From the cell containing the given text, extract its center point as (X, Y) coordinate. 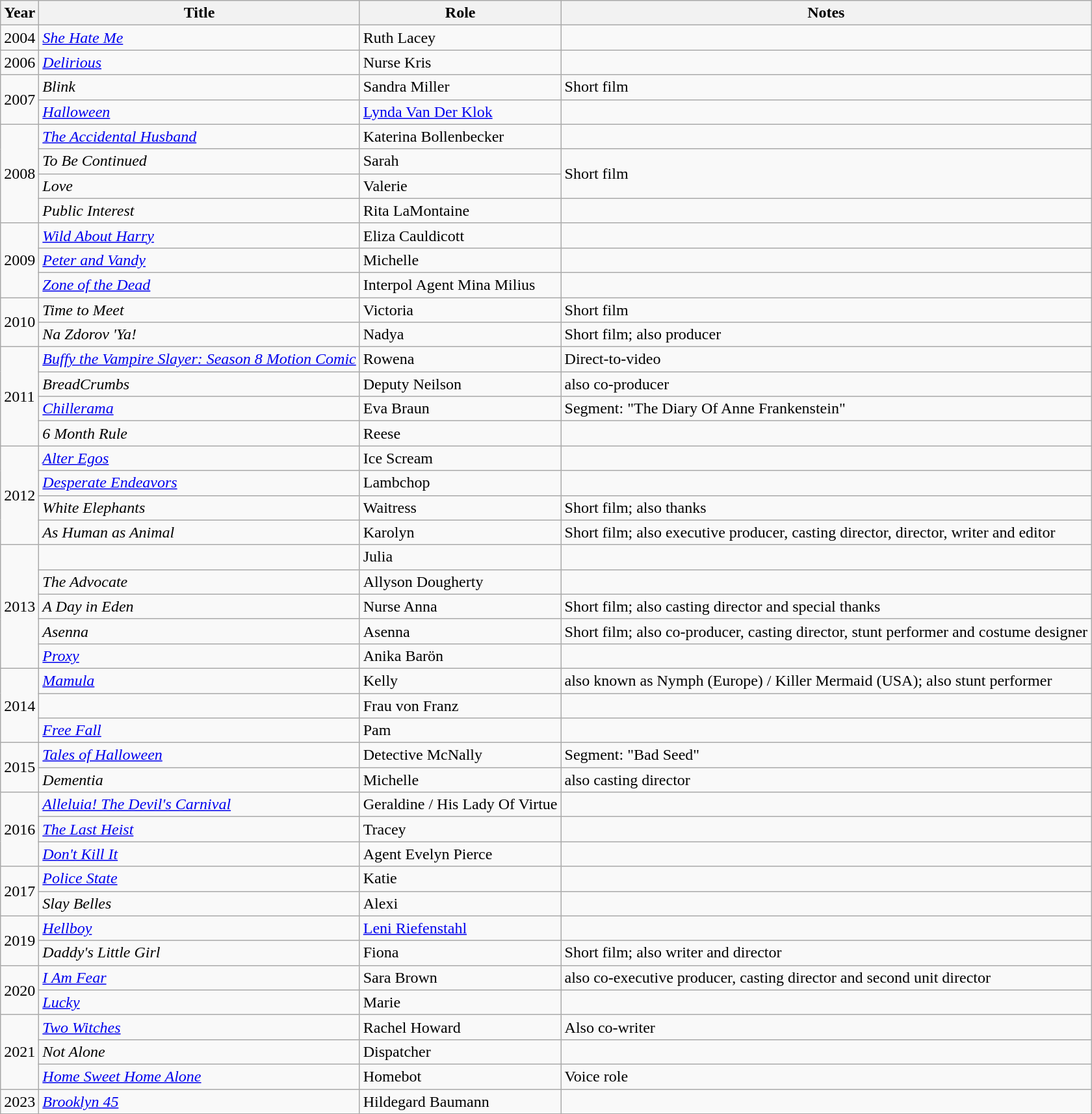
Alleluia! The Devil's Carnival (199, 805)
Marie (460, 1002)
As Human as Animal (199, 532)
Role (460, 13)
Public Interest (199, 211)
Free Fall (199, 731)
The Advocate (199, 582)
She Hate Me (199, 38)
2020 (19, 990)
Police State (199, 879)
I Am Fear (199, 978)
Dementia (199, 780)
Love (199, 186)
2013 (19, 606)
Wild About Harry (199, 235)
A Day in Eden (199, 606)
Sara Brown (460, 978)
Nurse Kris (460, 62)
2010 (19, 322)
Lynda Van Der Klok (460, 112)
Detective McNally (460, 755)
Julia (460, 557)
Not Alone (199, 1052)
2012 (19, 495)
Frau von Franz (460, 705)
Don't Kill It (199, 854)
BreadCrumbs (199, 384)
Anika Barön (460, 656)
The Last Heist (199, 829)
Homebot (460, 1076)
Hellboy (199, 928)
2019 (19, 940)
Direct-to-video (826, 359)
Hildegard Baumann (460, 1102)
Alter Egos (199, 458)
Sandra Miller (460, 87)
Peter and Vandy (199, 260)
Zone of the Dead (199, 285)
Nurse Anna (460, 606)
Fiona (460, 953)
Short film; also executive producer, casting director, director, writer and editor (826, 532)
Na Zdorov 'Ya! (199, 335)
Proxy (199, 656)
6 Month Rule (199, 434)
Waitress (460, 508)
Also co-writer (826, 1027)
Agent Evelyn Pierce (460, 854)
Rita LaMontaine (460, 211)
2009 (19, 260)
Chillerama (199, 409)
Mamula (199, 680)
Ice Scream (460, 458)
Karolyn (460, 532)
The Accidental Husband (199, 136)
Interpol Agent Mina Milius (460, 285)
2017 (19, 891)
Short film; also writer and director (826, 953)
also known as Nymph (Europe) / Killer Mermaid (USA); also stunt performer (826, 680)
Lucky (199, 1002)
Slay Belles (199, 903)
Segment: "The Diary Of Anne Frankenstein" (826, 409)
Leni Riefenstahl (460, 928)
Valerie (460, 186)
Dispatcher (460, 1052)
Year (19, 13)
Eliza Cauldicott (460, 235)
Victoria (460, 310)
Reese (460, 434)
Lambchop (460, 483)
Eva Braun (460, 409)
Ruth Lacey (460, 38)
Notes (826, 13)
2006 (19, 62)
Kelly (460, 680)
Daddy's Little Girl (199, 953)
Title (199, 13)
Short film; also co-producer, casting director, stunt performer and costume designer (826, 631)
also co-producer (826, 384)
Time to Meet (199, 310)
Short film; also thanks (826, 508)
Voice role (826, 1076)
also co-executive producer, casting director and second unit director (826, 978)
Home Sweet Home Alone (199, 1076)
also casting director (826, 780)
2011 (19, 396)
Two Witches (199, 1027)
Blink (199, 87)
Tales of Halloween (199, 755)
2014 (19, 705)
Katie (460, 879)
Nadya (460, 335)
2023 (19, 1102)
Allyson Dougherty (460, 582)
2016 (19, 829)
Katerina Bollenbecker (460, 136)
Halloween (199, 112)
2021 (19, 1052)
Short film; also casting director and special thanks (826, 606)
Brooklyn 45 (199, 1102)
Segment: "Bad Seed" (826, 755)
2004 (19, 38)
Deputy Neilson (460, 384)
2008 (19, 174)
Rachel Howard (460, 1027)
Desperate Endeavors (199, 483)
Delirious (199, 62)
2015 (19, 768)
Buffy the Vampire Slayer: Season 8 Motion Comic (199, 359)
Short film; also producer (826, 335)
Tracey (460, 829)
To Be Continued (199, 161)
Alexi (460, 903)
Sarah (460, 161)
Rowena (460, 359)
Pam (460, 731)
White Elephants (199, 508)
Geraldine / His Lady Of Virtue (460, 805)
2007 (19, 99)
